Search for the cell housing the specified text and yield its [x, y] center coordinate. 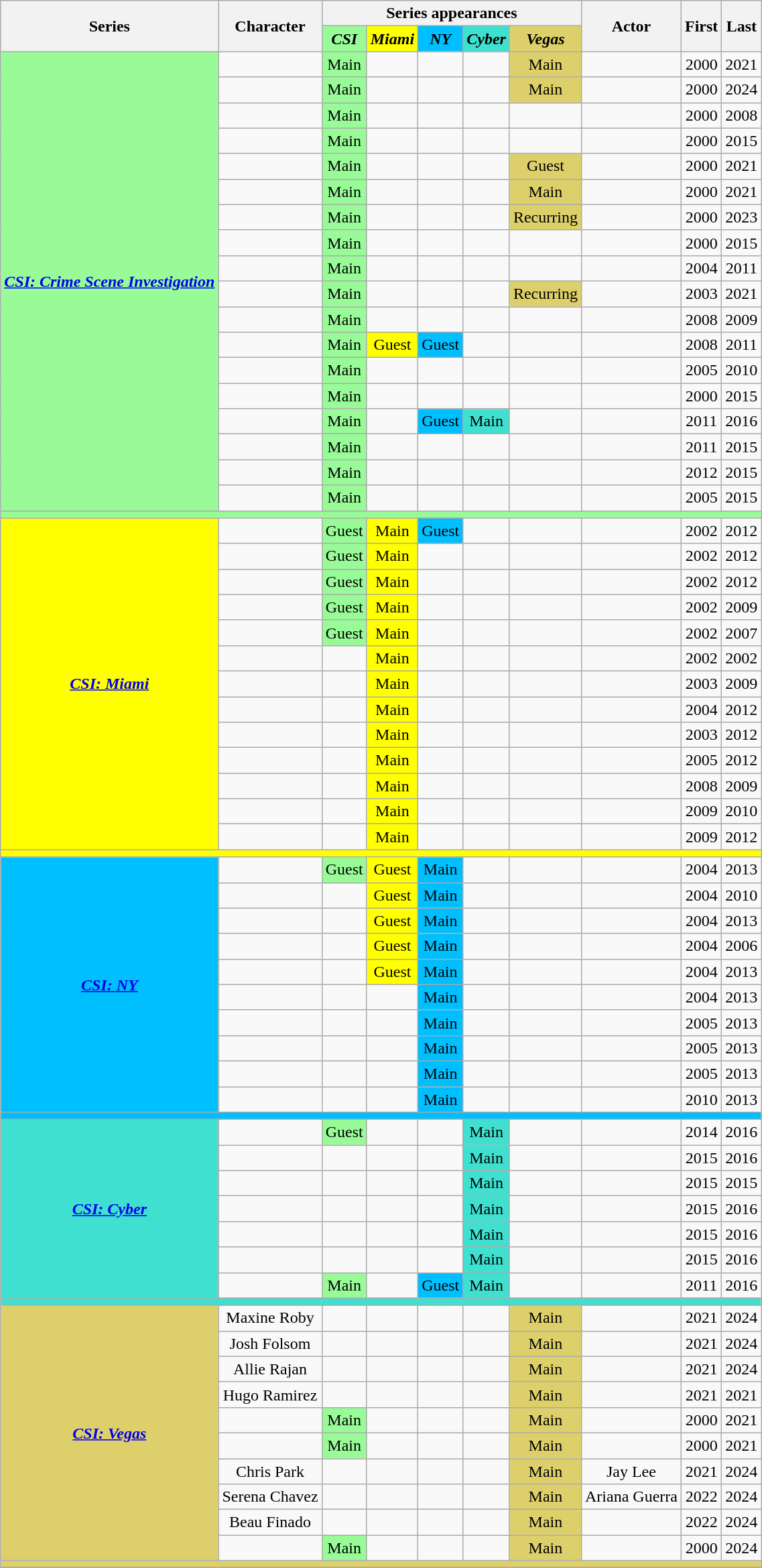
Series [110, 26]
Jay Lee [631, 1471]
2007 [741, 633]
Josh Folsom [270, 1344]
Series appearances [452, 13]
CSI: Cyber [110, 1209]
CSI: Miami [110, 683]
CSI: Crime Scene Investigation [110, 281]
Last [741, 26]
Maxine Roby [270, 1318]
Vegas [546, 39]
Miami [392, 39]
Serena Chavez [270, 1497]
CSI: NY [110, 985]
Ariana Guerra [631, 1497]
2006 [741, 946]
Allie Rajan [270, 1369]
Chris Park [270, 1471]
CSI [344, 39]
2023 [741, 217]
Beau Finado [270, 1522]
First [701, 26]
Character [270, 26]
Actor [631, 26]
Hugo Ramirez [270, 1394]
Cyber [487, 39]
2014 [701, 1132]
CSI: Vegas [110, 1433]
NY [441, 39]
